Find where the given text appears and provide that cell's center as (x, y) coordinate. 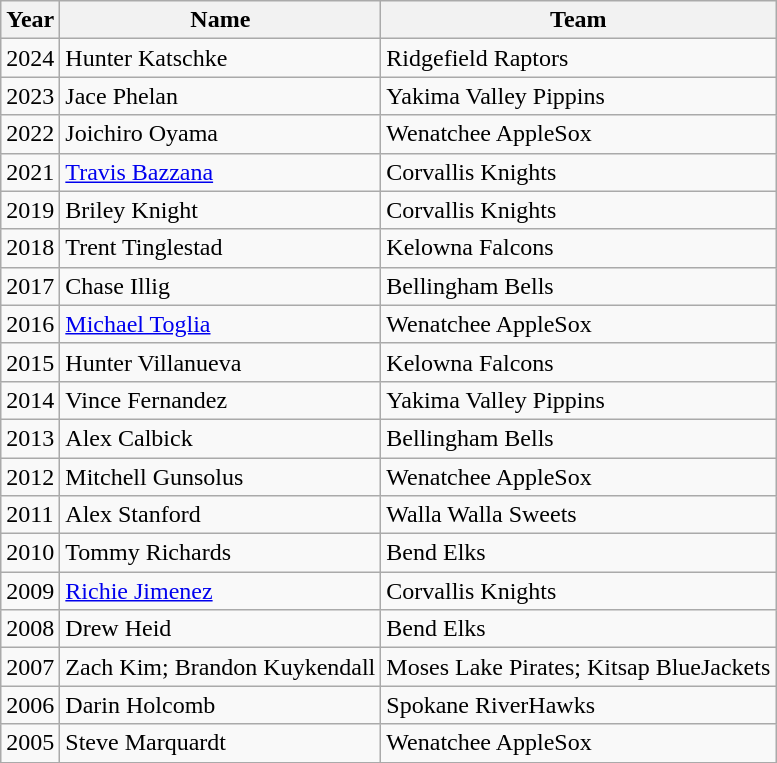
2024 (30, 58)
Ridgefield Raptors (578, 58)
Jace Phelan (220, 96)
2016 (30, 324)
Michael Toglia (220, 324)
2013 (30, 438)
Spokane RiverHawks (578, 705)
Mitchell Gunsolus (220, 477)
Moses Lake Pirates; Kitsap BlueJackets (578, 667)
Tommy Richards (220, 553)
Zach Kim; Brandon Kuykendall (220, 667)
2022 (30, 134)
Alex Calbick (220, 438)
2014 (30, 400)
2018 (30, 248)
2005 (30, 743)
Vince Fernandez (220, 400)
Hunter Katschke (220, 58)
Travis Bazzana (220, 172)
Team (578, 20)
Joichiro Oyama (220, 134)
Richie Jimenez (220, 591)
Alex Stanford (220, 515)
2012 (30, 477)
Darin Holcomb (220, 705)
2008 (30, 629)
Hunter Villanueva (220, 362)
2023 (30, 96)
2017 (30, 286)
Briley Knight (220, 210)
2021 (30, 172)
2010 (30, 553)
2019 (30, 210)
2007 (30, 667)
Name (220, 20)
Trent Tinglestad (220, 248)
Chase Illig (220, 286)
2011 (30, 515)
Drew Heid (220, 629)
Year (30, 20)
2009 (30, 591)
Steve Marquardt (220, 743)
2006 (30, 705)
Walla Walla Sweets (578, 515)
2015 (30, 362)
